Detect which cell encompasses the target text, then output its (X, Y) center coordinate. 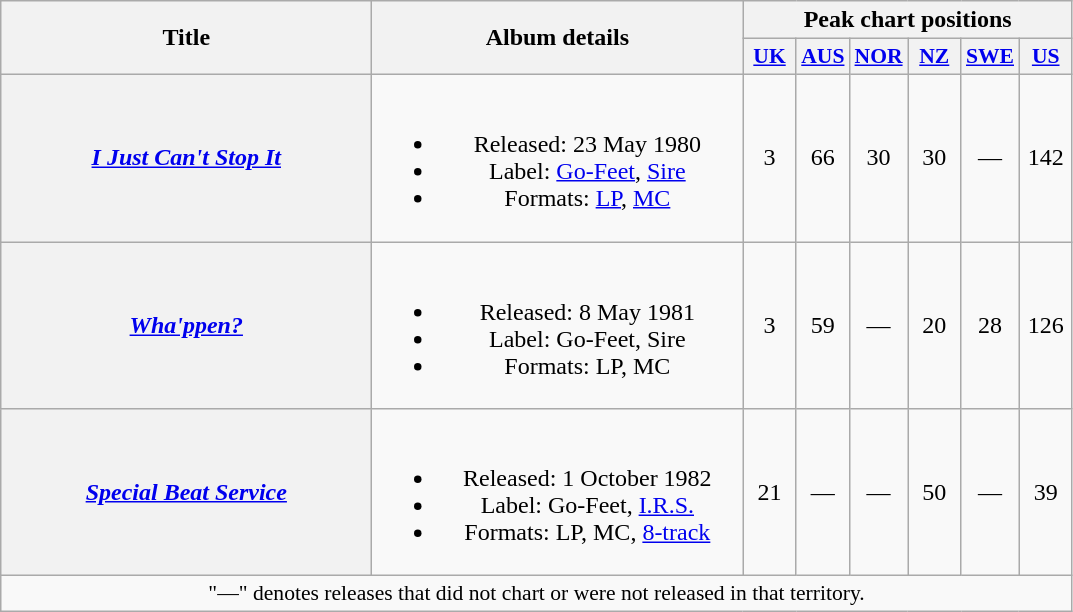
Released: 8 May 1981Label: Go-Feet, SireFormats: LP, MC (558, 326)
142 (1046, 158)
Released: 1 October 1982Label: Go-Feet, I.R.S.Formats: LP, MC, 8-track (558, 492)
Wha'ppen? (186, 326)
Released: 23 May 1980Label: Go-Feet, SireFormats: LP, MC (558, 158)
Title (186, 38)
20 (934, 326)
"—" denotes releases that did not chart or were not released in that territory. (537, 594)
I Just Can't Stop It (186, 158)
AUS (822, 57)
126 (1046, 326)
Peak chart positions (908, 20)
US (1046, 57)
28 (990, 326)
50 (934, 492)
66 (822, 158)
SWE (990, 57)
59 (822, 326)
NOR (879, 57)
21 (770, 492)
UK (770, 57)
39 (1046, 492)
Special Beat Service (186, 492)
NZ (934, 57)
Album details (558, 38)
